Identify which cell holds the provided text, then report its (x, y) central coordinate. 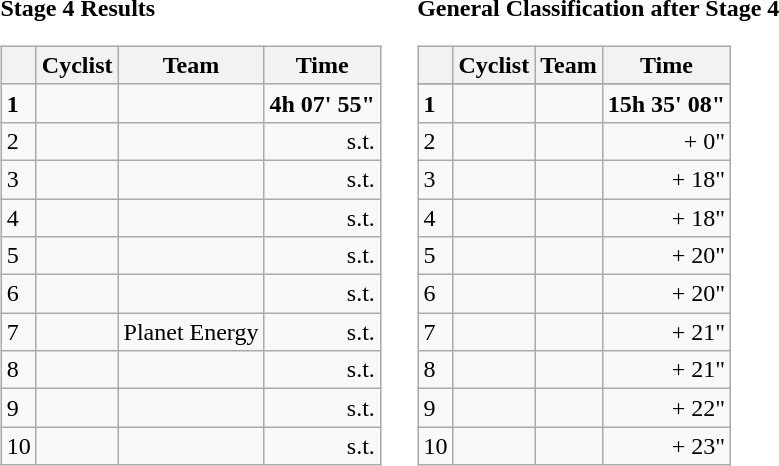
4h 07' 55" (322, 103)
+ 0" (666, 141)
+ 22" (666, 408)
+ 23" (666, 446)
15h 35' 08" (666, 103)
Planet Energy (191, 332)
